Scan for the cell matching the given text and deliver its [x, y] coordinate at center. 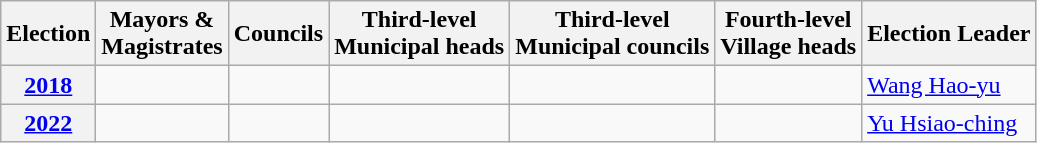
2018 [48, 85]
Third-levelMunicipal heads [420, 34]
Fourth-levelVillage heads [788, 34]
Election Leader [949, 34]
Third-levelMunicipal councils [612, 34]
Yu Hsiao-ching [949, 123]
Wang Hao-yu [949, 85]
Councils [278, 34]
2022 [48, 123]
Mayors &Magistrates [162, 34]
Election [48, 34]
